Scan for the cell matching the given text and deliver its (x, y) coordinate at center. 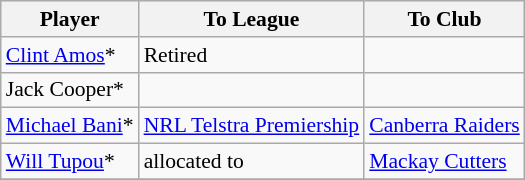
Clint Amos* (70, 55)
Will Tupou* (70, 162)
Retired (252, 55)
Jack Cooper* (70, 90)
Michael Bani* (70, 126)
NRL Telstra Premiership (252, 126)
To Club (444, 19)
Mackay Cutters (444, 162)
Canberra Raiders (444, 126)
allocated to (252, 162)
Player (70, 19)
To League (252, 19)
